Scan for the cell matching the given text and deliver its [x, y] coordinate at center. 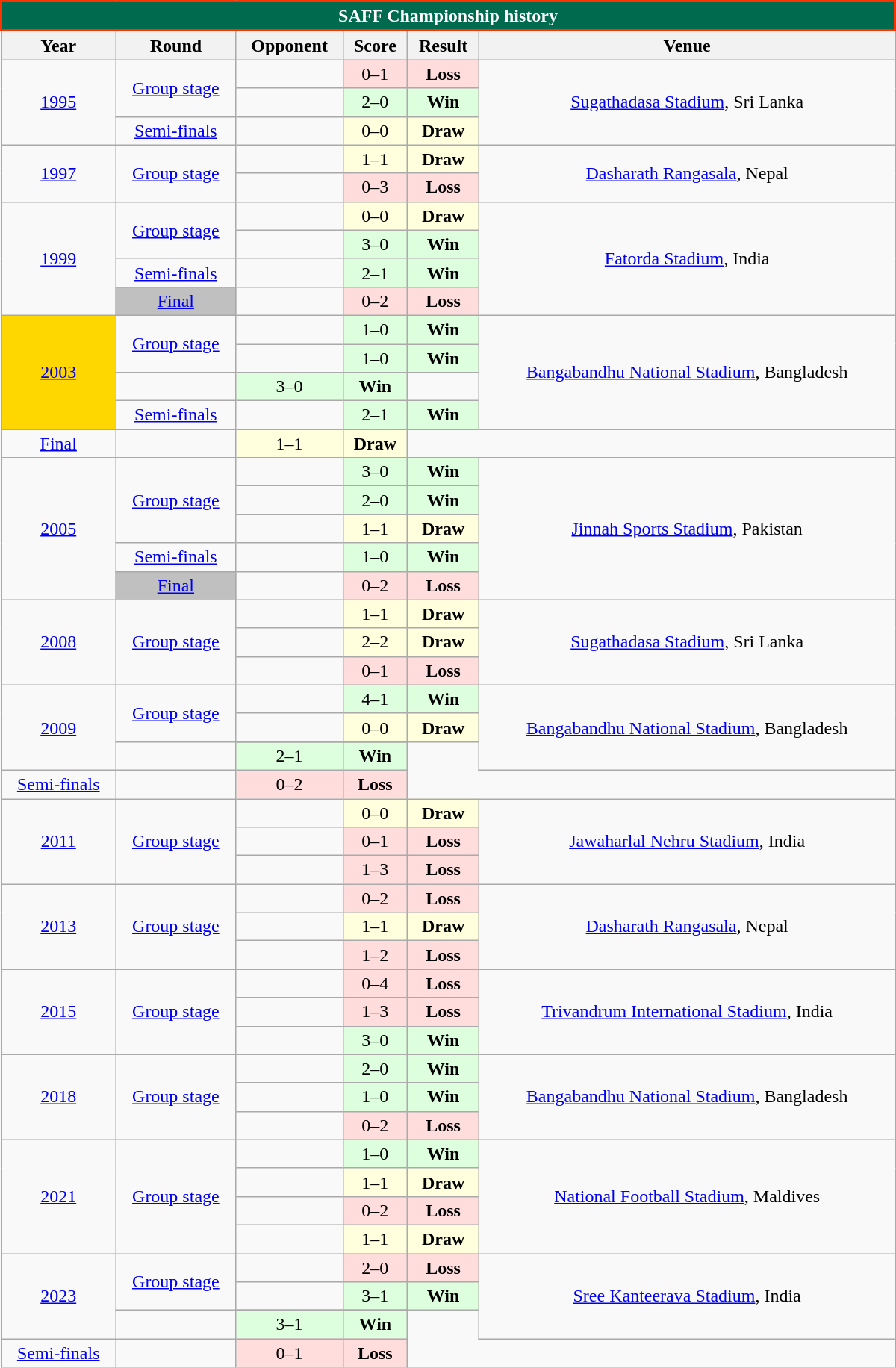
SAFF Championship history [448, 16]
2015 [58, 1012]
Trivandrum International Stadium, India [687, 1012]
2013 [58, 927]
2009 [58, 727]
Result [443, 45]
Venue [687, 45]
2023 [58, 1296]
2018 [58, 1097]
0–3 [375, 187]
1–2 [375, 955]
Sree Kanteerava Stadium, India [687, 1296]
National Football Stadium, Maldives [687, 1196]
Opponent [290, 45]
2005 [58, 529]
Score [375, 45]
1999 [58, 258]
2–2 [375, 642]
Jinnah Sports Stadium, Pakistan [687, 529]
2008 [58, 642]
Fatorda Stadium, India [687, 258]
2003 [58, 372]
1997 [58, 173]
0–4 [375, 983]
Jawaharlal Nehru Stadium, India [687, 842]
4–1 [375, 699]
2011 [58, 842]
2021 [58, 1196]
Round [176, 45]
Year [58, 45]
1995 [58, 102]
